Search for the cell housing the specified text and yield its [X, Y] center coordinate. 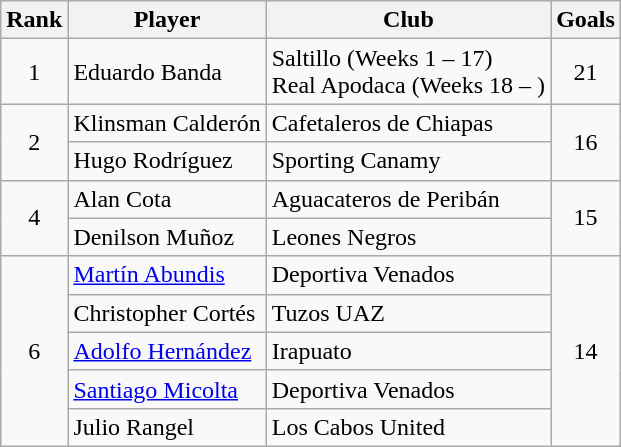
Irapuato [408, 351]
Goals [586, 20]
Saltillo (Weeks 1 – 17)Real Apodaca (Weeks 18 – ) [408, 72]
Sporting Canamy [408, 161]
15 [586, 218]
Club [408, 20]
Santiago Micolta [167, 389]
Tuzos UAZ [408, 313]
Hugo Rodríguez [167, 161]
1 [34, 72]
Klinsman Calderón [167, 123]
Aguacateros de Peribán [408, 199]
4 [34, 218]
Alan Cota [167, 199]
Denilson Muñoz [167, 237]
Los Cabos United [408, 427]
Player [167, 20]
2 [34, 142]
6 [34, 351]
Eduardo Banda [167, 72]
Leones Negros [408, 237]
Martín Abundis [167, 275]
14 [586, 351]
Adolfo Hernández [167, 351]
21 [586, 72]
Julio Rangel [167, 427]
16 [586, 142]
Cafetaleros de Chiapas [408, 123]
Christopher Cortés [167, 313]
Rank [34, 20]
